Return the [X, Y] coordinate for the center point of the cell that contains the specified text.  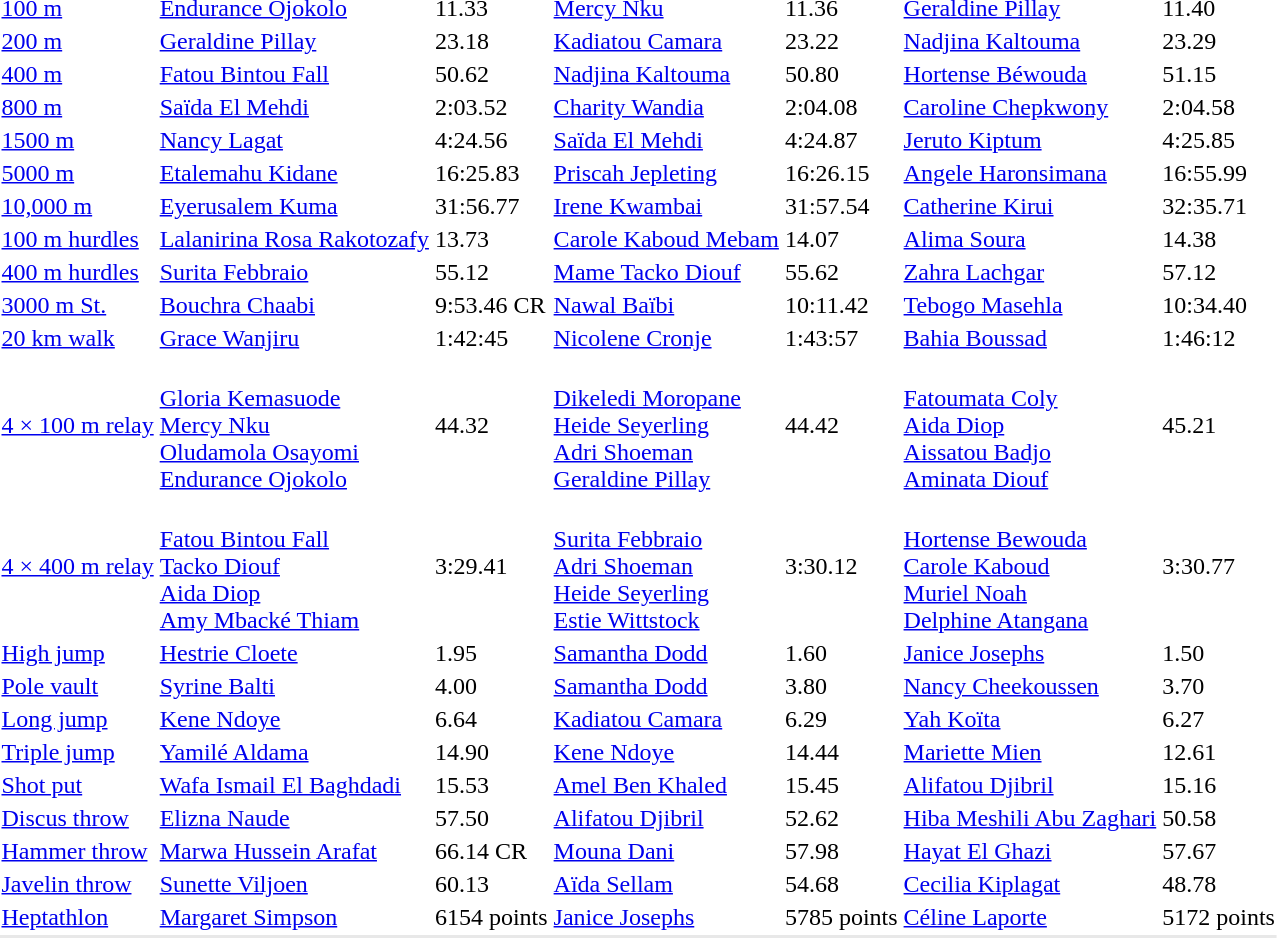
Lalanirina Rosa Rakotozafy [294, 239]
1:43:57 [841, 338]
Hortense BewoudaCarole KaboudMuriel NoahDelphine Atangana [1030, 566]
15.53 [491, 785]
57.98 [841, 851]
Hortense Béwouda [1030, 74]
Carole Kaboud Mebam [666, 239]
Zahra Lachgar [1030, 272]
Mouna Dani [666, 851]
3:30.77 [1219, 566]
Priscah Jepleting [666, 173]
14.07 [841, 239]
14.44 [841, 752]
Shot put [78, 785]
Mariette Mien [1030, 752]
Marwa Hussein Arafat [294, 851]
4:25.85 [1219, 140]
Triple jump [78, 752]
50.58 [1219, 818]
14.38 [1219, 239]
Hayat El Ghazi [1030, 851]
23.18 [491, 41]
50.62 [491, 74]
Wafa Ismail El Baghdadi [294, 785]
Jeruto Kiptum [1030, 140]
Long jump [78, 719]
4.00 [491, 686]
Fatou Bintou FallTacko DioufAida DiopAmy Mbacké Thiam [294, 566]
Charity Wandia [666, 107]
14.90 [491, 752]
Cecilia Kiplagat [1030, 884]
Geraldine Pillay [294, 41]
Caroline Chepkwony [1030, 107]
5000 m [78, 173]
Bouchra Chaabi [294, 305]
5785 points [841, 917]
51.15 [1219, 74]
High jump [78, 653]
4:24.56 [491, 140]
Irene Kwambai [666, 206]
45.21 [1219, 425]
Sunette Viljoen [294, 884]
Hestrie Cloete [294, 653]
4 × 100 m relay [78, 425]
1:42:45 [491, 338]
Grace Wanjiru [294, 338]
Eyerusalem Kuma [294, 206]
52.62 [841, 818]
Mame Tacko Diouf [666, 272]
54.68 [841, 884]
3:30.12 [841, 566]
13.73 [491, 239]
6.27 [1219, 719]
66.14 CR [491, 851]
16:25.83 [491, 173]
100 m hurdles [78, 239]
Elizna Naude [294, 818]
16:55.99 [1219, 173]
55.62 [841, 272]
55.12 [491, 272]
1.60 [841, 653]
Nancy Cheekoussen [1030, 686]
4 × 400 m relay [78, 566]
1500 m [78, 140]
57.67 [1219, 851]
Catherine Kirui [1030, 206]
50.80 [841, 74]
5172 points [1219, 917]
Syrine Balti [294, 686]
Aïda Sellam [666, 884]
31:56.77 [491, 206]
15.45 [841, 785]
10,000 m [78, 206]
400 m [78, 74]
Dikeledi MoropaneHeide SeyerlingAdri ShoemanGeraldine Pillay [666, 425]
23.29 [1219, 41]
3000 m St. [78, 305]
Gloria KemasuodeMercy NkuOludamola OsayomiEndurance Ojokolo [294, 425]
Yah Koïta [1030, 719]
Angele Haronsimana [1030, 173]
Etalemahu Kidane [294, 173]
2:04.08 [841, 107]
6.29 [841, 719]
Surita Febbraio [294, 272]
200 m [78, 41]
Nawal Baïbi [666, 305]
2:03.52 [491, 107]
Javelin throw [78, 884]
1:46:12 [1219, 338]
Discus throw [78, 818]
10:34.40 [1219, 305]
9:53.46 CR [491, 305]
Nicolene Cronje [666, 338]
32:35.71 [1219, 206]
400 m hurdles [78, 272]
31:57.54 [841, 206]
15.16 [1219, 785]
44.32 [491, 425]
Hammer throw [78, 851]
Céline Laporte [1030, 917]
10:11.42 [841, 305]
16:26.15 [841, 173]
44.42 [841, 425]
Hiba Meshili Abu Zaghari [1030, 818]
4:24.87 [841, 140]
Tebogo Masehla [1030, 305]
800 m [78, 107]
1.95 [491, 653]
60.13 [491, 884]
Alima Soura [1030, 239]
6154 points [491, 917]
Margaret Simpson [294, 917]
Amel Ben Khaled [666, 785]
Pole vault [78, 686]
20 km walk [78, 338]
Fatou Bintou Fall [294, 74]
3.70 [1219, 686]
1.50 [1219, 653]
23.22 [841, 41]
Surita FebbraioAdri ShoemanHeide SeyerlingEstie Wittstock [666, 566]
Yamilé Aldama [294, 752]
57.12 [1219, 272]
12.61 [1219, 752]
Heptathlon [78, 917]
6.64 [491, 719]
2:04.58 [1219, 107]
48.78 [1219, 884]
Nancy Lagat [294, 140]
Bahia Boussad [1030, 338]
Fatoumata ColyAida DiopAissatou BadjoAminata Diouf [1030, 425]
3.80 [841, 686]
3:29.41 [491, 566]
57.50 [491, 818]
